For the text-containing cell, return its midpoint in (X, Y) coordinate format. 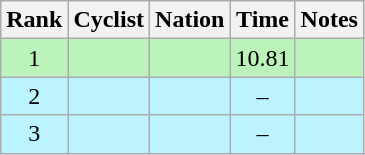
Notes (329, 20)
10.81 (262, 58)
Time (262, 20)
Nation (190, 20)
Cyclist (109, 20)
Rank (34, 20)
3 (34, 134)
1 (34, 58)
2 (34, 96)
